Pinpoint the cell where the given text exists, returning its (x, y) midpoint coordinate. 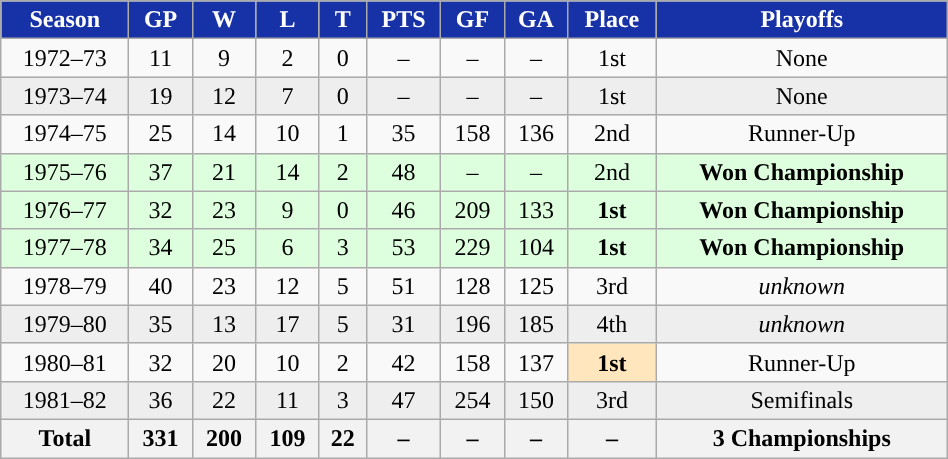
Place (612, 20)
3 Championships (802, 438)
W (224, 20)
17 (288, 324)
133 (536, 210)
150 (536, 400)
48 (403, 172)
53 (403, 248)
104 (536, 248)
209 (472, 210)
40 (160, 286)
36 (160, 400)
128 (472, 286)
331 (160, 438)
46 (403, 210)
34 (160, 248)
37 (160, 172)
1981–82 (65, 400)
51 (403, 286)
L (288, 20)
229 (472, 248)
7 (288, 96)
1980–81 (65, 362)
Total (65, 438)
42 (403, 362)
6 (288, 248)
GF (472, 20)
1972–73 (65, 58)
1979–80 (65, 324)
1974–75 (65, 134)
1975–76 (65, 172)
GP (160, 20)
185 (536, 324)
136 (536, 134)
1976–77 (65, 210)
T (342, 20)
20 (224, 362)
200 (224, 438)
PTS (403, 20)
47 (403, 400)
21 (224, 172)
Playoffs (802, 20)
Season (65, 20)
GA (536, 20)
254 (472, 400)
1973–74 (65, 96)
109 (288, 438)
1977–78 (65, 248)
Semifinals (802, 400)
125 (536, 286)
1 (342, 134)
13 (224, 324)
137 (536, 362)
1978–79 (65, 286)
31 (403, 324)
19 (160, 96)
4th (612, 324)
196 (472, 324)
